Pinpoint the cell where the given text exists, returning its [x, y] midpoint coordinate. 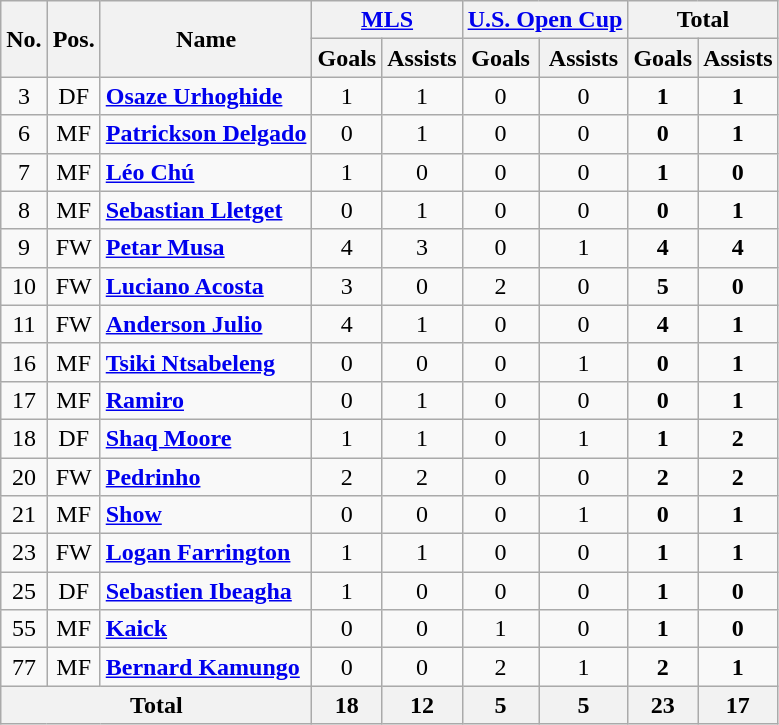
6 [24, 134]
Show [206, 515]
Pedrinho [206, 477]
Pos. [74, 39]
Bernard Kamungo [206, 667]
Luciano Acosta [206, 286]
Logan Farrington [206, 553]
25 [24, 591]
12 [422, 705]
16 [24, 362]
Ramiro [206, 400]
Sebastian Lletget [206, 210]
10 [24, 286]
Osaze Urhoghide [206, 96]
Kaick [206, 629]
Anderson Julio [206, 324]
Léo Chú [206, 172]
77 [24, 667]
8 [24, 210]
U.S. Open Cup [545, 20]
Petar Musa [206, 248]
55 [24, 629]
20 [24, 477]
Sebastien Ibeagha [206, 591]
21 [24, 515]
Tsiki Ntsabeleng [206, 362]
No. [24, 39]
Shaq Moore [206, 438]
Patrickson Delgado [206, 134]
7 [24, 172]
Name [206, 39]
9 [24, 248]
MLS [387, 20]
11 [24, 324]
